Return (X, Y) of the center of cell containing provided text 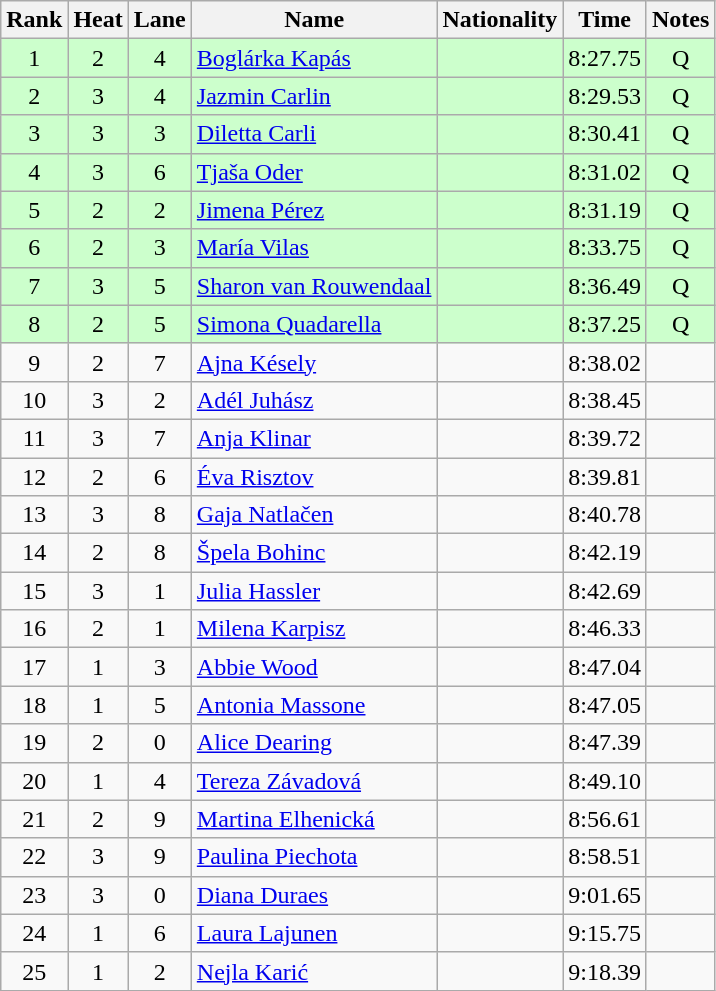
22 (34, 857)
8:58.51 (605, 857)
Julia Hassler (314, 591)
Abbie Wood (314, 667)
24 (34, 933)
Diana Duraes (314, 895)
8:42.69 (605, 591)
8:39.81 (605, 477)
Lane (160, 20)
Špela Bohinc (314, 553)
15 (34, 591)
12 (34, 477)
14 (34, 553)
25 (34, 971)
8:40.78 (605, 515)
8:47.05 (605, 705)
Diletta Carli (314, 134)
Nejla Karić (314, 971)
Tjaša Oder (314, 172)
18 (34, 705)
Antonia Massone (314, 705)
Jazmin Carlin (314, 96)
Time (605, 20)
8:46.33 (605, 629)
Paulina Piechota (314, 857)
María Vilas (314, 248)
8:38.45 (605, 400)
17 (34, 667)
Boglárka Kapás (314, 58)
8:31.02 (605, 172)
8:29.53 (605, 96)
9:01.65 (605, 895)
23 (34, 895)
8:49.10 (605, 781)
Milena Karpisz (314, 629)
8:37.25 (605, 324)
8:47.39 (605, 743)
8:39.72 (605, 438)
Heat (98, 20)
Martina Elhenická (314, 819)
8:36.49 (605, 286)
Nationality (500, 20)
11 (34, 438)
13 (34, 515)
16 (34, 629)
Ajna Késely (314, 362)
Rank (34, 20)
Éva Risztov (314, 477)
8:38.02 (605, 362)
8:33.75 (605, 248)
10 (34, 400)
Alice Dearing (314, 743)
Name (314, 20)
Jimena Pérez (314, 210)
8:42.19 (605, 553)
8:47.04 (605, 667)
9:18.39 (605, 971)
19 (34, 743)
Notes (680, 20)
Sharon van Rouwendaal (314, 286)
21 (34, 819)
Tereza Závadová (314, 781)
8:56.61 (605, 819)
Simona Quadarella (314, 324)
Adél Juhász (314, 400)
20 (34, 781)
8:31.19 (605, 210)
8:27.75 (605, 58)
9:15.75 (605, 933)
Gaja Natlačen (314, 515)
8:30.41 (605, 134)
Laura Lajunen (314, 933)
Anja Klinar (314, 438)
